Detect which cell encompasses the target text, then output its [X, Y] center coordinate. 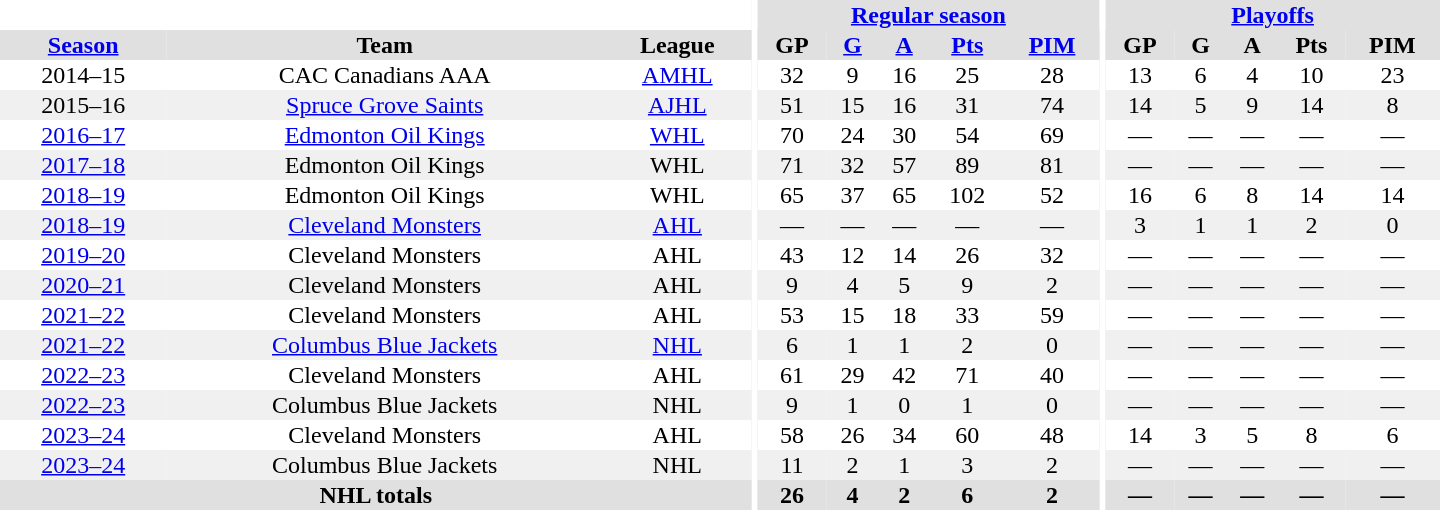
53 [792, 315]
37 [853, 195]
2017–18 [83, 165]
2019–20 [83, 255]
10 [1312, 75]
Season [83, 45]
31 [968, 105]
33 [968, 315]
81 [1052, 165]
52 [1052, 195]
League [678, 45]
74 [1052, 105]
2014–15 [83, 75]
48 [1052, 435]
58 [792, 435]
59 [1052, 315]
51 [792, 105]
2016–17 [83, 135]
23 [1392, 75]
Team [384, 45]
89 [968, 165]
70 [792, 135]
11 [792, 465]
AJHL [678, 105]
40 [1052, 375]
AMHL [678, 75]
28 [1052, 75]
30 [904, 135]
102 [968, 195]
24 [853, 135]
42 [904, 375]
13 [1140, 75]
43 [792, 255]
57 [904, 165]
61 [792, 375]
CAC Canadians AAA [384, 75]
Spruce Grove Saints [384, 105]
12 [853, 255]
25 [968, 75]
2015–16 [83, 105]
2020–21 [83, 285]
69 [1052, 135]
18 [904, 315]
34 [904, 435]
60 [968, 435]
NHL totals [376, 495]
Playoffs [1272, 15]
54 [968, 135]
29 [853, 375]
Regular season [928, 15]
